Detect which cell encompasses the target text, then output its [X, Y] center coordinate. 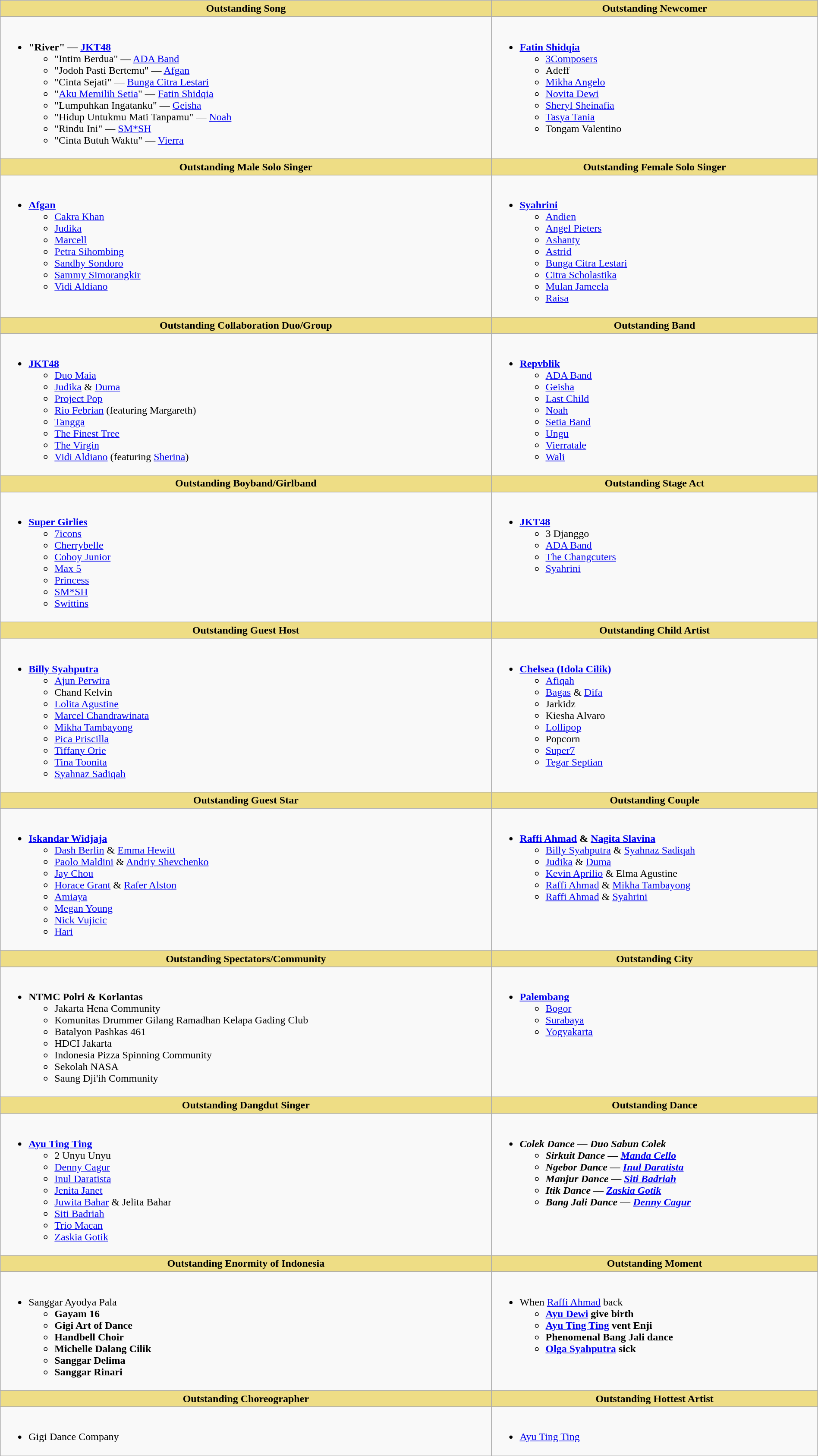
Outstanding Guest Star [246, 800]
Outstanding Band [654, 325]
Outstanding Song [246, 9]
Ayu Ting Ting [654, 1431]
Fatin Shidqia3ComposersAdeffMikha AngeloNovita DewiSheryl SheinafiaTasya TaniaTongam Valentino [654, 88]
When Raffi Ahmad backAyu Dewi give birthAyu Ting Ting vent EnjiPhenomenal Bang Jali danceOlga Syahputra sick [654, 1331]
Outstanding Male Solo Singer [246, 167]
Outstanding Hottest Artist [654, 1399]
JKT483 DjanggoADA BandThe ChangcutersSyahrini [654, 557]
Gigi Dance Company [246, 1431]
Sanggar Ayodya PalaGayam 16Gigi Art of DanceHandbell ChoirMichelle Dalang CilikSanggar DelimaSanggar Rinari [246, 1331]
Outstanding Dance [654, 1105]
Chelsea (Idola Cilik)AfiqahBagas & DifaJarkidzKiesha AlvaroLollipopPopcornSuper7Tegar Septian [654, 715]
Outstanding Boyband/Girlband [246, 483]
Outstanding Spectators/Community [246, 959]
Outstanding Choreographer [246, 1399]
Outstanding Newcomer [654, 9]
Outstanding Guest Host [246, 630]
AfganCakra KhanJudikaMarcellPetra SihombingSandhy SondoroSammy SimorangkirVidi Aldiano [246, 246]
Ayu Ting Ting2 Unyu UnyuDenny CagurInul DaratistaJenita JanetJuwita Bahar & Jelita BaharSiti BadriahTrio MacanZaskia Gotik [246, 1184]
Outstanding Stage Act [654, 483]
Iskandar WidjajaDash Berlin & Emma HewittPaolo Maldini & Andriy ShevchenkoJay ChouHorace Grant & Rafer AlstonAmiayaMegan YoungNick VujicicHari [246, 879]
Outstanding Enormity of Indonesia [246, 1264]
RepvblikADA BandGeishaLast ChildNoahSetia BandUnguVierrataleWali [654, 405]
Outstanding Collaboration Duo/Group [246, 325]
Outstanding Moment [654, 1264]
Outstanding Child Artist [654, 630]
PalembangBogorSurabayaYogyakarta [654, 1032]
Outstanding Dangdut Singer [246, 1105]
JKT48Duo MaiaJudika & DumaProject PopRio Febrian (featuring Margareth)TanggaThe Finest TreeThe VirginVidi Aldiano (featuring Sherina) [246, 405]
Outstanding City [654, 959]
SyahriniAndienAngel PietersAshantyAstridBunga Citra LestariCitra ScholastikaMulan JameelaRaisa [654, 246]
Outstanding Couple [654, 800]
Outstanding Female Solo Singer [654, 167]
Billy SyahputraAjun PerwiraChand KelvinLolita AgustineMarcel ChandrawinataMikha TambayongPica PriscillaTiffany OrieTina ToonitaSyahnaz Sadiqah [246, 715]
Super Girlies7iconsCherrybelleCoboy JuniorMax 5PrincessSM*SHSwittins [246, 557]
